Provide the [X, Y] coordinate of the cell's center where the given text is located.  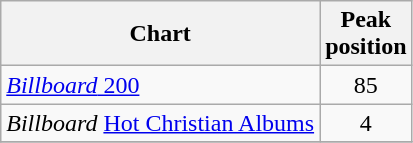
Chart [160, 34]
85 [366, 85]
Billboard 200 [160, 85]
Peakposition [366, 34]
Billboard Hot Christian Albums [160, 123]
4 [366, 123]
